Pinpoint the cell where the given text exists, returning its [x, y] midpoint coordinate. 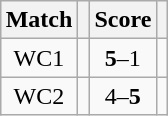
WC2 [39, 96]
WC1 [39, 58]
Match [39, 20]
4–5 [123, 96]
5–1 [123, 58]
Score [123, 20]
